Return (X, Y) of the center of cell containing provided text 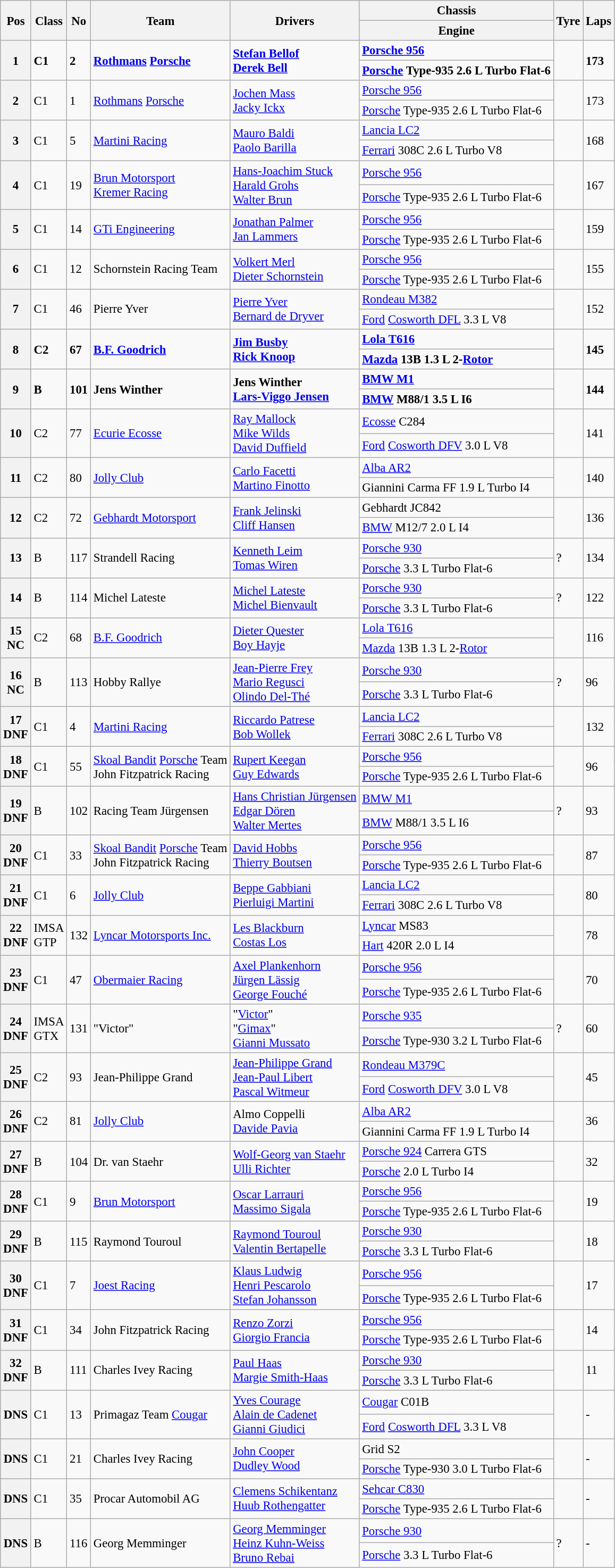
134 (599, 557)
Brun Motorsport (161, 1201)
Ecosse C284 (456, 421)
Michel Lateste Michel Bienvault (294, 598)
Gebhardt Motorsport (161, 518)
115 (79, 1241)
GTi Engineering (161, 229)
24DNF (16, 1028)
"Victor" (161, 1028)
Class (49, 20)
Lyncar MS83 (456, 925)
104 (79, 1162)
19DNF (16, 811)
Rondeau M379C (456, 1065)
20DNF (16, 855)
Team (161, 20)
29DNF (16, 1241)
Chassis (456, 11)
117 (79, 557)
122 (599, 598)
Dieter Quester Boy Hayje (294, 638)
Joest Racing (161, 1286)
Jonathan Palmer Jan Lammers (294, 229)
8 (16, 349)
Ray Mallock Mike Wilds David Duffield (294, 433)
10 (16, 433)
Porsche 2.0 L Turbo I4 (456, 1171)
Les Blackburn Costas Los (294, 935)
145 (599, 349)
Grid S2 (456, 1449)
Volkert Merl Dieter Schornstein (294, 269)
Primagaz Team Cougar (161, 1414)
Klaus Ludwig Henri Pescarolo Stefan Johansson (294, 1286)
47 (79, 980)
114 (79, 598)
"Victor" "Gimax" Gianni Mussato (294, 1028)
Rupert Keegan Guy Edwards (294, 767)
Hobby Rallye (161, 682)
Porsche 924 Carrera GTS (456, 1152)
155 (599, 269)
21DNF (16, 896)
16NC (16, 682)
101 (79, 389)
Jens Winther Lars-Viggo Jensen (294, 389)
Schornstein Racing Team (161, 269)
60 (599, 1028)
Jean-Philippe Grand Jean-Paul Libert Pascal Witmeur (294, 1077)
John Fitzpatrick Racing (161, 1330)
Hans Christian Jürgensen Edgar Dören Walter Mertes (294, 811)
78 (599, 935)
68 (79, 638)
144 (599, 389)
Laps (599, 20)
141 (599, 433)
17 (599, 1286)
72 (79, 518)
David Hobbs Thierry Boutsen (294, 855)
Porsche 935 (456, 1016)
Jim Busby Rick Knoop (294, 349)
Pierre Yver (161, 310)
18DNF (16, 767)
Wolf-Georg van Staehr Ulli Richter (294, 1162)
45 (599, 1077)
159 (599, 229)
Racing Team Jürgensen (161, 811)
Raymond Touroul (161, 1241)
Sehcar C830 (456, 1489)
Georg Memminger (161, 1543)
25DNF (16, 1077)
John Cooper Dudley Wood (294, 1458)
21 (79, 1458)
Jean-Pierre Frey Mario Regusci Olindo Del-Thé (294, 682)
Kenneth Leim Tomas Wiren (294, 557)
Procar Automobil AG (161, 1499)
32 (599, 1162)
Stefan Bellof Derek Bell (294, 61)
Rondeau M382 (456, 299)
Michel Lateste (161, 598)
Gebhardt JC842 (456, 508)
Engine (456, 31)
Porsche Type-930 3.2 L Turbo Flat-6 (456, 1040)
Tyre (568, 20)
17DNF (16, 727)
Oscar Larrauri Massimo Sigala (294, 1201)
Jens Winther (161, 389)
28DNF (16, 1201)
Renzo Zorzi Giorgio Francia (294, 1330)
Pos (16, 20)
136 (599, 518)
102 (79, 811)
31DNF (16, 1330)
Mauro Baldi Paolo Barilla (294, 140)
Obermaier Racing (161, 980)
Pierre Yver Bernard de Dryver (294, 310)
IMSAGTX (49, 1028)
113 (79, 682)
Porsche Type-930 3.0 L Turbo Flat-6 (456, 1469)
IMSAGTP (49, 935)
26DNF (16, 1121)
Almo Coppelli Davide Pavia (294, 1121)
Clemens Schikentanz Huub Rothengatter (294, 1499)
Riccardo Patrese Bob Wollek (294, 727)
Carlo Facetti Martino Finotto (294, 478)
15NC (16, 638)
140 (599, 478)
34 (79, 1330)
81 (79, 1121)
27DNF (16, 1162)
Yves Courage Alain de Cadenet Gianni Giudici (294, 1414)
18 (599, 1241)
67 (79, 349)
46 (79, 310)
Jochen Mass Jacky Ickx (294, 100)
22DNF (16, 935)
70 (599, 980)
168 (599, 140)
Frank Jelinski Cliff Hansen (294, 518)
Beppe Gabbiani Pierluigi Martini (294, 896)
35 (79, 1499)
3 (16, 140)
131 (79, 1028)
32DNF (16, 1370)
Brun Motorsport Kremer Racing (161, 185)
167 (599, 185)
33 (79, 855)
111 (79, 1370)
Raymond Touroul Valentin Bertapelle (294, 1241)
Georg Memminger Heinz Kuhn-Weiss Bruno Rebai (294, 1543)
BMW M12/7 2.0 L I4 (456, 528)
Drivers (294, 20)
152 (599, 310)
Strandell Racing (161, 557)
Hans-Joachim Stuck Harald Grohs Walter Brun (294, 185)
Paul Haas Margie Smith-Haas (294, 1370)
55 (79, 767)
Dr. van Staehr (161, 1162)
87 (599, 855)
77 (79, 433)
30DNF (16, 1286)
No (79, 20)
36 (599, 1121)
Axel Plankenhorn Jürgen Lässig George Fouché (294, 980)
Hart 420R 2.0 L I4 (456, 945)
Cougar C01B (456, 1402)
Lyncar Motorsports Inc. (161, 935)
Jean-Philippe Grand (161, 1077)
23DNF (16, 980)
Ecurie Ecosse (161, 433)
